Determine the (x, y) coordinate at the center of the cell enclosing the given text.  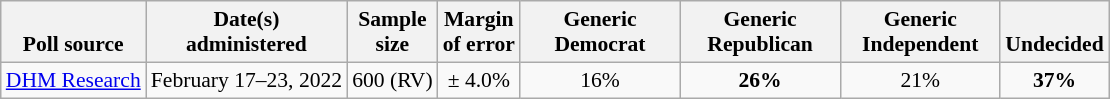
16% (600, 80)
± 4.0% (479, 80)
Samplesize (392, 32)
GenericIndependent (920, 32)
Date(s)administered (246, 32)
21% (920, 80)
600 (RV) (392, 80)
Poll source (74, 32)
37% (1054, 80)
DHM Research (74, 80)
Marginof error (479, 32)
26% (760, 80)
GenericDemocrat (600, 32)
GenericRepublican (760, 32)
February 17–23, 2022 (246, 80)
Undecided (1054, 32)
